From the cell containing the given text, extract its center point as (x, y) coordinate. 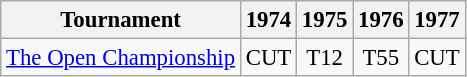
Tournament (121, 20)
1975 (325, 20)
1976 (381, 20)
T55 (381, 58)
1977 (437, 20)
The Open Championship (121, 58)
T12 (325, 58)
1974 (268, 20)
